Extract the (X, Y) coordinate from the center of the cell holding the provided text.  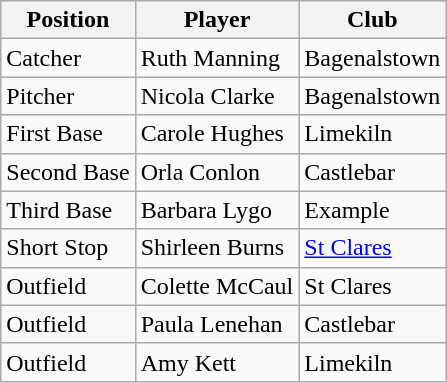
Position (68, 20)
Barbara Lygo (217, 210)
First Base (68, 134)
Shirleen Burns (217, 248)
Orla Conlon (217, 172)
Third Base (68, 210)
Catcher (68, 58)
Example (372, 210)
Second Base (68, 172)
Club (372, 20)
Player (217, 20)
Pitcher (68, 96)
Colette McCaul (217, 286)
Nicola Clarke (217, 96)
Short Stop (68, 248)
Paula Lenehan (217, 324)
Ruth Manning (217, 58)
Amy Kett (217, 362)
Carole Hughes (217, 134)
